Find where the given text appears and provide that cell's center as [x, y] coordinate. 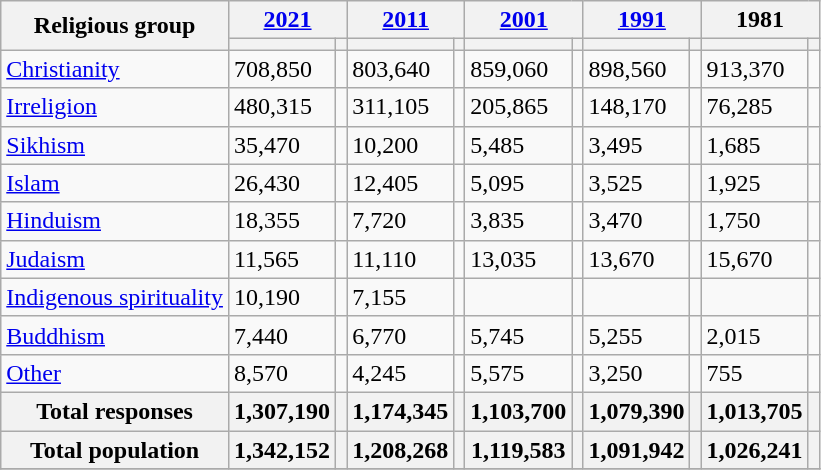
5,255 [636, 335]
803,640 [400, 69]
1,307,190 [282, 411]
Other [115, 373]
5,485 [518, 145]
4,245 [400, 373]
5,745 [518, 335]
1,103,700 [518, 411]
1,091,942 [636, 449]
8,570 [282, 373]
1981 [760, 20]
7,155 [400, 297]
Religious group [115, 26]
1,750 [754, 221]
2021 [287, 20]
205,865 [518, 107]
3,835 [518, 221]
Buddhism [115, 335]
Islam [115, 183]
1,026,241 [754, 449]
1,342,152 [282, 449]
898,560 [636, 69]
35,470 [282, 145]
148,170 [636, 107]
Judaism [115, 259]
11,565 [282, 259]
3,250 [636, 373]
Christianity [115, 69]
2011 [406, 20]
311,105 [400, 107]
Indigenous spirituality [115, 297]
1,119,583 [518, 449]
3,525 [636, 183]
1,208,268 [400, 449]
913,370 [754, 69]
12,405 [400, 183]
3,470 [636, 221]
18,355 [282, 221]
2001 [524, 20]
5,095 [518, 183]
859,060 [518, 69]
1,925 [754, 183]
3,495 [636, 145]
7,720 [400, 221]
Hinduism [115, 221]
26,430 [282, 183]
Total population [115, 449]
13,670 [636, 259]
10,200 [400, 145]
480,315 [282, 107]
755 [754, 373]
76,285 [754, 107]
2,015 [754, 335]
6,770 [400, 335]
15,670 [754, 259]
Sikhism [115, 145]
10,190 [282, 297]
11,110 [400, 259]
7,440 [282, 335]
1991 [642, 20]
Total responses [115, 411]
13,035 [518, 259]
1,685 [754, 145]
Irreligion [115, 107]
1,013,705 [754, 411]
1,174,345 [400, 411]
5,575 [518, 373]
708,850 [282, 69]
1,079,390 [636, 411]
